Pinpoint the cell where the given text exists, returning its [x, y] midpoint coordinate. 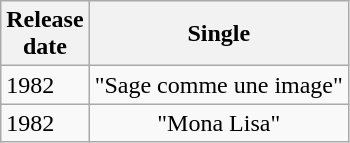
"Sage comme une image" [218, 85]
Single [218, 34]
"Mona Lisa" [218, 123]
Releasedate [45, 34]
